Detect which cell encompasses the target text, then output its (X, Y) center coordinate. 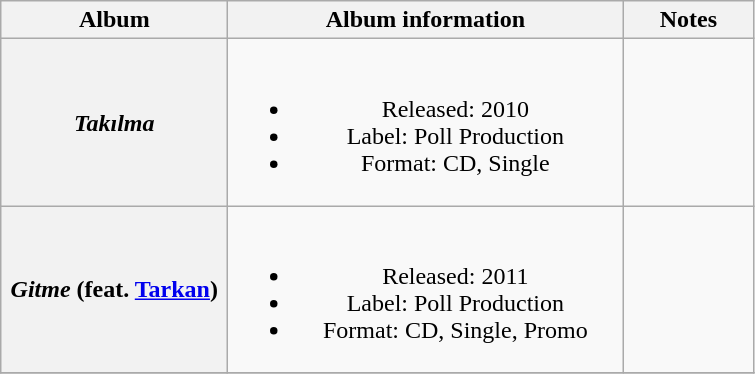
Released: 2011Label: Poll ProductionFormat: CD, Single, Promo (426, 290)
Album (114, 20)
Notes (688, 20)
Released: 2010Label: Poll ProductionFormat: CD, Single (426, 122)
Takılma (114, 122)
Gitme (feat. Tarkan) (114, 290)
Album information (426, 20)
